From the cell containing the given text, extract its center point as [x, y] coordinate. 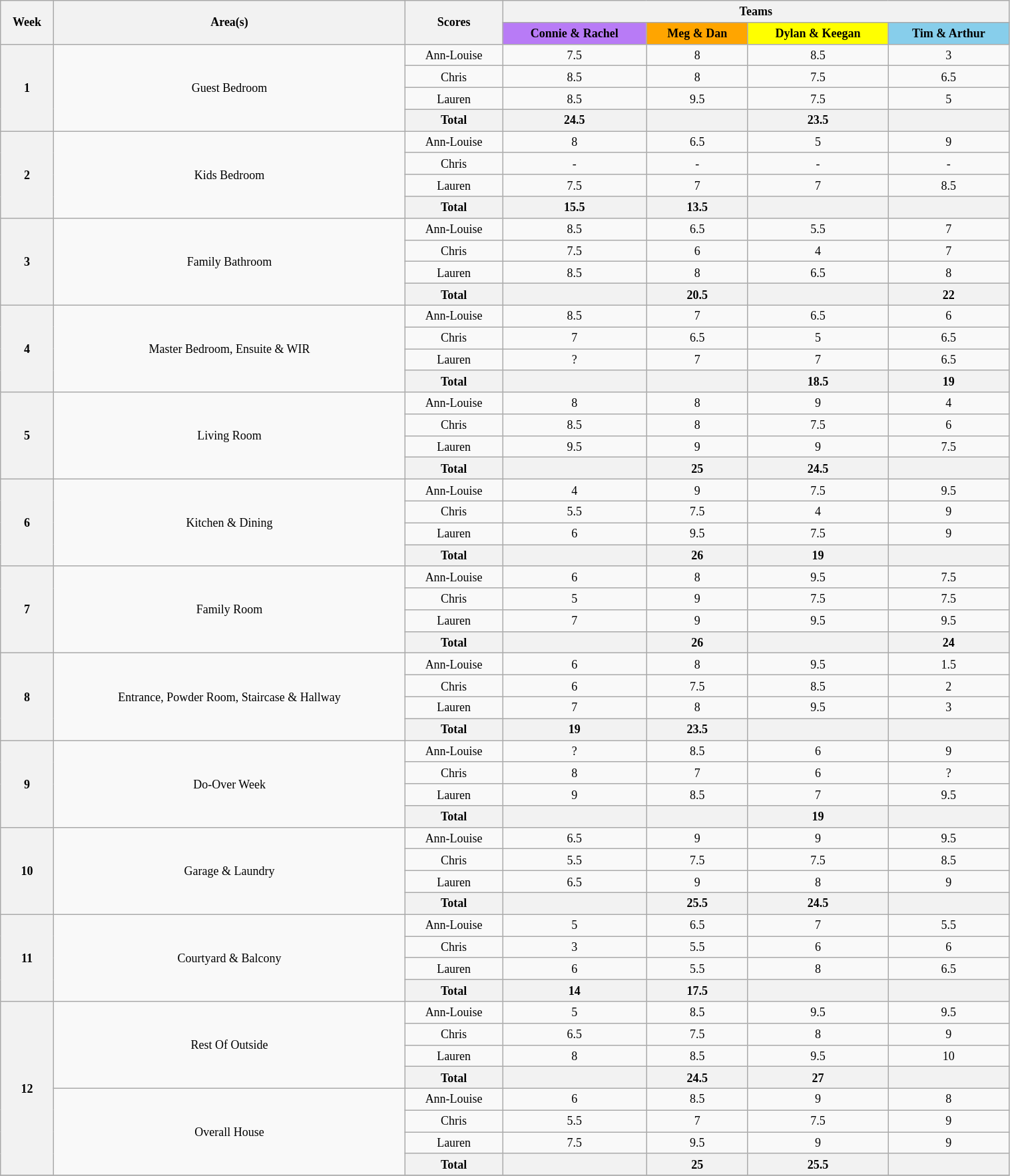
17.5 [697, 991]
12 [27, 1088]
Entrance, Powder Room, Staircase & Hallway [229, 697]
13.5 [697, 208]
Living Room [229, 436]
Teams [756, 12]
Kids Bedroom [229, 174]
Guest Bedroom [229, 88]
1 [27, 88]
11 [27, 958]
18.5 [818, 381]
Area(s) [229, 23]
Scores [454, 23]
Family Room [229, 610]
Garage & Laundry [229, 871]
Overall House [229, 1132]
Dylan & Keegan [818, 33]
24 [949, 642]
15.5 [575, 208]
Week [27, 23]
27 [818, 1077]
Tim & Arthur [949, 33]
Connie & Rachel [575, 33]
14 [575, 991]
Courtyard & Balcony [229, 958]
22 [949, 294]
Rest Of Outside [229, 1045]
Do-Over Week [229, 784]
1.5 [949, 665]
Master Bedroom, Ensuite & WIR [229, 349]
Kitchen & Dining [229, 523]
Meg & Dan [697, 33]
Family Bathroom [229, 261]
20.5 [697, 294]
